Capture the cell that displays the provided text and extract its (x, y) central coordinate. 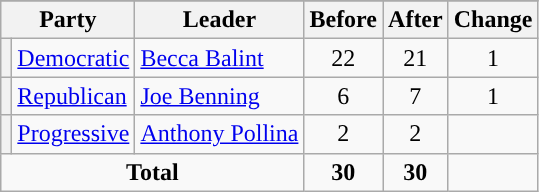
Party (68, 20)
21 (416, 58)
7 (416, 96)
22 (344, 58)
Change (493, 20)
Leader (220, 20)
Joe Benning (220, 96)
Before (344, 20)
Total (152, 172)
Becca Balint (220, 58)
After (416, 20)
Democratic (74, 58)
Anthony Pollina (220, 134)
6 (344, 96)
Republican (74, 96)
Progressive (74, 134)
